Determine the (X, Y) coordinate at the center of the cell enclosing the given text.  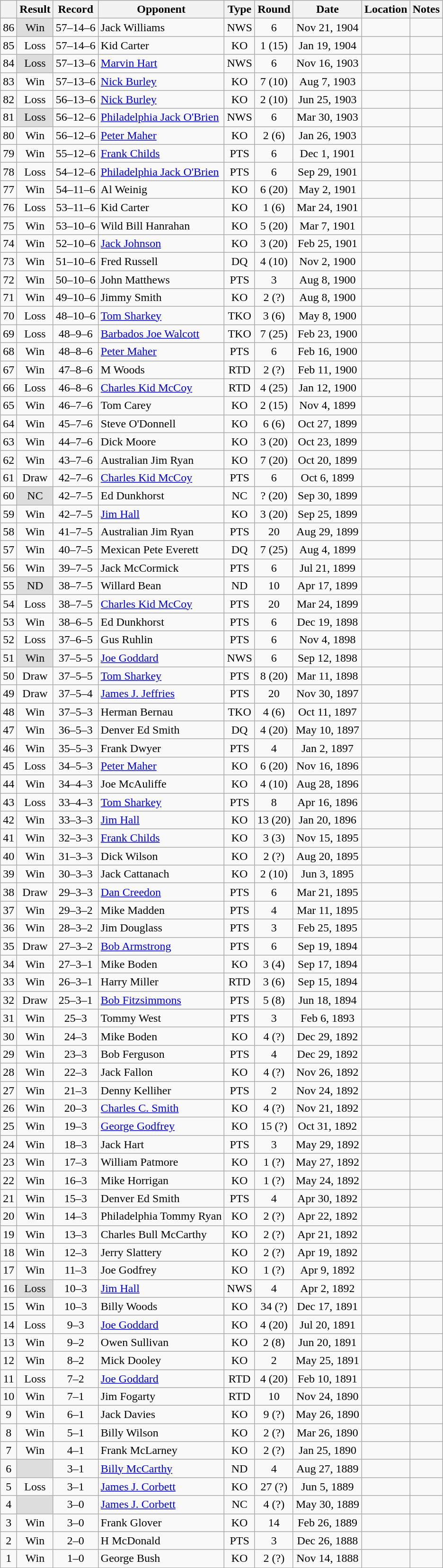
56 (9, 568)
29–3–3 (76, 892)
38 (9, 892)
Jack McCormick (161, 568)
34–4–3 (76, 784)
44 (9, 784)
Jun 18, 1894 (328, 1000)
43–7–6 (76, 460)
20–3 (76, 1108)
60 (9, 496)
76 (9, 207)
17–3 (76, 1162)
Nov 30, 1897 (328, 694)
2 (6) (274, 135)
M Woods (161, 370)
21 (9, 1198)
Sep 17, 1894 (328, 964)
4 (6) (274, 712)
16–3 (76, 1180)
48–9–6 (76, 334)
Location (386, 9)
Jack Fallon (161, 1072)
16 (9, 1288)
May 8, 1900 (328, 316)
40 (9, 856)
29–3–2 (76, 910)
May 2, 1901 (328, 189)
Aug 28, 1896 (328, 784)
Gus Ruhlin (161, 640)
Result (35, 9)
Aug 29, 1899 (328, 532)
Mar 21, 1895 (328, 892)
67 (9, 370)
74 (9, 244)
32 (9, 1000)
46 (9, 748)
28 (9, 1072)
James J. Jeffries (161, 694)
85 (9, 45)
25–3–1 (76, 1000)
Nov 24, 1892 (328, 1090)
Dan Creedon (161, 892)
69 (9, 334)
George Godfrey (161, 1126)
Feb 16, 1900 (328, 352)
47 (9, 730)
Frank Glover (161, 1523)
Nov 4, 1899 (328, 406)
59 (9, 514)
13–3 (76, 1234)
9–3 (76, 1324)
Jack Johnson (161, 244)
52–10–6 (76, 244)
Mar 11, 1898 (328, 676)
30 (9, 1036)
46–7–6 (76, 406)
Apr 9, 1892 (328, 1270)
22 (9, 1180)
Dec 1, 1901 (328, 153)
Nov 24, 1890 (328, 1397)
Mar 30, 1903 (328, 117)
Oct 27, 1899 (328, 424)
Nov 21, 1892 (328, 1108)
23–3 (76, 1054)
11 (9, 1379)
15–3 (76, 1198)
Nov 2, 1900 (328, 262)
5 (9, 1487)
Sep 25, 1899 (328, 514)
Jerry Slattery (161, 1252)
23 (9, 1162)
61 (9, 478)
1 (6) (274, 207)
Jack Hart (161, 1144)
Aug 27, 1889 (328, 1469)
Aug 20, 1895 (328, 856)
Sep 12, 1898 (328, 658)
82 (9, 99)
Denny Kelliher (161, 1090)
Charles Bull McCarthy (161, 1234)
54–12–6 (76, 171)
37–5–4 (76, 694)
Opponent (161, 9)
Fred Russell (161, 262)
Feb 25, 1895 (328, 928)
George Bush (161, 1559)
H McDonald (161, 1541)
19–3 (76, 1126)
28–3–2 (76, 928)
27 (?) (274, 1487)
Mar 7, 1901 (328, 226)
7 (10) (274, 81)
Apr 19, 1892 (328, 1252)
Nov 4, 1898 (328, 640)
Jimmy Smith (161, 298)
Billy Wilson (161, 1433)
9 (?) (274, 1415)
2–0 (76, 1541)
36 (9, 928)
36–5–3 (76, 730)
30–3–3 (76, 874)
75 (9, 226)
Jun 25, 1903 (328, 99)
Apr 30, 1892 (328, 1198)
19 (9, 1234)
12 (9, 1360)
54 (9, 604)
Dec 19, 1898 (328, 622)
27 (9, 1090)
37–5–3 (76, 712)
Apr 17, 1899 (328, 586)
25 (9, 1126)
78 (9, 171)
Mar 11, 1895 (328, 910)
58 (9, 532)
William Patmore (161, 1162)
Al Weinig (161, 189)
41 (9, 838)
56–13–6 (76, 99)
Jack Davies (161, 1415)
Nov 26, 1892 (328, 1072)
4 (25) (274, 388)
2 (15) (274, 406)
Feb 11, 1900 (328, 370)
Bob Ferguson (161, 1054)
26 (9, 1108)
39–7–5 (76, 568)
22–3 (76, 1072)
Bob Armstrong (161, 946)
Mar 26, 1890 (328, 1433)
Feb 10, 1891 (328, 1379)
Herman Bernau (161, 712)
15 (9, 1306)
Jan 19, 1904 (328, 45)
Dick Moore (161, 442)
Mike Horrigan (161, 1180)
Billy McCarthy (161, 1469)
50 (9, 676)
38–6–5 (76, 622)
Nov 16, 1896 (328, 766)
Feb 25, 1901 (328, 244)
Apr 2, 1892 (328, 1288)
Notes (426, 9)
Oct 23, 1899 (328, 442)
Oct 31, 1892 (328, 1126)
53 (9, 622)
Nov 21, 1904 (328, 27)
62 (9, 460)
33 (9, 982)
46–8–6 (76, 388)
Bob Fitzsimmons (161, 1000)
49 (9, 694)
15 (?) (274, 1126)
1 (15) (274, 45)
42–7–6 (76, 478)
Barbados Joe Walcott (161, 334)
72 (9, 280)
29 (9, 1054)
Mike Madden (161, 910)
1 (9, 1559)
70 (9, 316)
May 30, 1889 (328, 1505)
66 (9, 388)
33–4–3 (76, 802)
Dick Wilson (161, 856)
May 27, 1892 (328, 1162)
Dec 17, 1891 (328, 1306)
42 (9, 820)
55–12–6 (76, 153)
Jack Williams (161, 27)
Oct 6, 1899 (328, 478)
Owen Sullivan (161, 1342)
81 (9, 117)
Aug 7, 1903 (328, 81)
35–5–3 (76, 748)
Jan 20, 1896 (328, 820)
37–6–5 (76, 640)
3 (3) (274, 838)
Oct 11, 1897 (328, 712)
Jun 20, 1891 (328, 1342)
Jun 3, 1895 (328, 874)
Feb 6, 1893 (328, 1018)
Oct 20, 1899 (328, 460)
26–3–1 (76, 982)
Joe Godfrey (161, 1270)
21–3 (76, 1090)
53–10–6 (76, 226)
May 10, 1897 (328, 730)
12–3 (76, 1252)
83 (9, 81)
52 (9, 640)
37 (9, 910)
Philadelphia Tommy Ryan (161, 1216)
79 (9, 153)
27–3–1 (76, 964)
5 (8) (274, 1000)
49–10–6 (76, 298)
? (20) (274, 496)
47–8–6 (76, 370)
Jul 21, 1899 (328, 568)
Wild Bill Hanrahan (161, 226)
27–3–2 (76, 946)
Frank McLarney (161, 1451)
3 (4) (274, 964)
39 (9, 874)
Jan 12, 1900 (328, 388)
77 (9, 189)
Apr 16, 1896 (328, 802)
40–7–5 (76, 550)
71 (9, 298)
Tom Carey (161, 406)
Jim Douglass (161, 928)
Feb 26, 1889 (328, 1523)
5 (20) (274, 226)
54–11–6 (76, 189)
17 (9, 1270)
31–3–3 (76, 856)
33–3–3 (76, 820)
45–7–6 (76, 424)
18–3 (76, 1144)
4–1 (76, 1451)
50–10–6 (76, 280)
13 (20) (274, 820)
Mick Dooley (161, 1360)
Tommy West (161, 1018)
Steve O'Donnell (161, 424)
Round (274, 9)
Apr 21, 1892 (328, 1234)
Aug 4, 1899 (328, 550)
34 (9, 964)
Type (239, 9)
Jack Cattanach (161, 874)
48–8–6 (76, 352)
1–0 (76, 1559)
32–3–3 (76, 838)
Jan 2, 1897 (328, 748)
Willard Bean (161, 586)
73 (9, 262)
Jul 20, 1891 (328, 1324)
Jim Fogarty (161, 1397)
13 (9, 1342)
51–10–6 (76, 262)
9–2 (76, 1342)
68 (9, 352)
Frank Dwyer (161, 748)
2 (8) (274, 1342)
Marvin Hart (161, 63)
43 (9, 802)
80 (9, 135)
Nov 15, 1895 (328, 838)
64 (9, 424)
5–1 (76, 1433)
63 (9, 442)
Record (76, 9)
Joe McAuliffe (161, 784)
7–1 (76, 1397)
48–10–6 (76, 316)
18 (9, 1252)
Charles C. Smith (161, 1108)
Feb 23, 1900 (328, 334)
86 (9, 27)
Dec 26, 1888 (328, 1541)
Mar 24, 1899 (328, 604)
6 (6) (274, 424)
57 (9, 550)
Date (328, 9)
May 29, 1892 (328, 1144)
84 (9, 63)
Nov 16, 1903 (328, 63)
Sep 19, 1894 (328, 946)
Mexican Pete Everett (161, 550)
Jun 5, 1889 (328, 1487)
45 (9, 766)
65 (9, 406)
May 25, 1891 (328, 1360)
31 (9, 1018)
Nov 14, 1888 (328, 1559)
41–7–5 (76, 532)
Sep 15, 1894 (328, 982)
11–3 (76, 1270)
14–3 (76, 1216)
55 (9, 586)
Billy Woods (161, 1306)
Apr 22, 1892 (328, 1216)
Jan 25, 1890 (328, 1451)
Sep 29, 1901 (328, 171)
7–2 (76, 1379)
48 (9, 712)
Jan 26, 1903 (328, 135)
9 (9, 1415)
8 (20) (274, 676)
25–3 (76, 1018)
6–1 (76, 1415)
35 (9, 946)
24 (9, 1144)
51 (9, 658)
34 (?) (274, 1306)
Mar 24, 1901 (328, 207)
John Matthews (161, 280)
34–5–3 (76, 766)
53–11–6 (76, 207)
7 (9, 1451)
44–7–6 (76, 442)
Sep 30, 1899 (328, 496)
Harry Miller (161, 982)
24–3 (76, 1036)
May 24, 1892 (328, 1180)
7 (20) (274, 460)
May 26, 1890 (328, 1415)
8–2 (76, 1360)
